For the text-containing cell, return its midpoint in (X, Y) coordinate format. 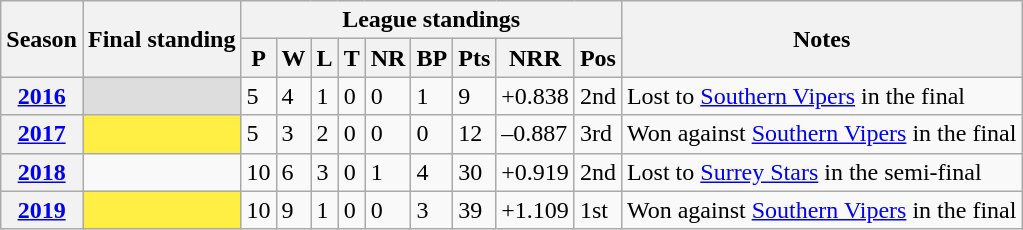
12 (474, 134)
League standings (431, 20)
2017 (42, 134)
NR (388, 58)
L (324, 58)
NRR (536, 58)
2016 (42, 96)
Pts (474, 58)
BP (432, 58)
P (258, 58)
39 (474, 210)
2 (324, 134)
Final standing (161, 39)
3rd (598, 134)
Lost to Surrey Stars in the semi-final (822, 172)
30 (474, 172)
+1.109 (536, 210)
Lost to Southern Vipers in the final (822, 96)
2018 (42, 172)
Season (42, 39)
Notes (822, 39)
Pos (598, 58)
–0.887 (536, 134)
6 (294, 172)
+0.838 (536, 96)
+0.919 (536, 172)
1st (598, 210)
T (352, 58)
W (294, 58)
2019 (42, 210)
